From the cell containing the given text, extract its center point as (X, Y) coordinate. 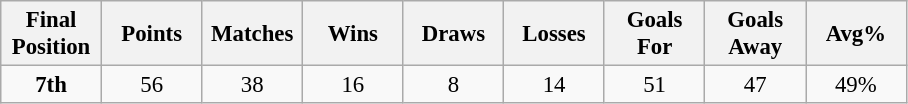
Final Position (52, 34)
47 (756, 85)
49% (856, 85)
38 (252, 85)
16 (354, 85)
Draws (454, 34)
Wins (354, 34)
Points (152, 34)
Avg% (856, 34)
Matches (252, 34)
56 (152, 85)
51 (654, 85)
7th (52, 85)
Goals For (654, 34)
Goals Away (756, 34)
Losses (554, 34)
14 (554, 85)
8 (454, 85)
